Capture the cell that displays the provided text and extract its [X, Y] central coordinate. 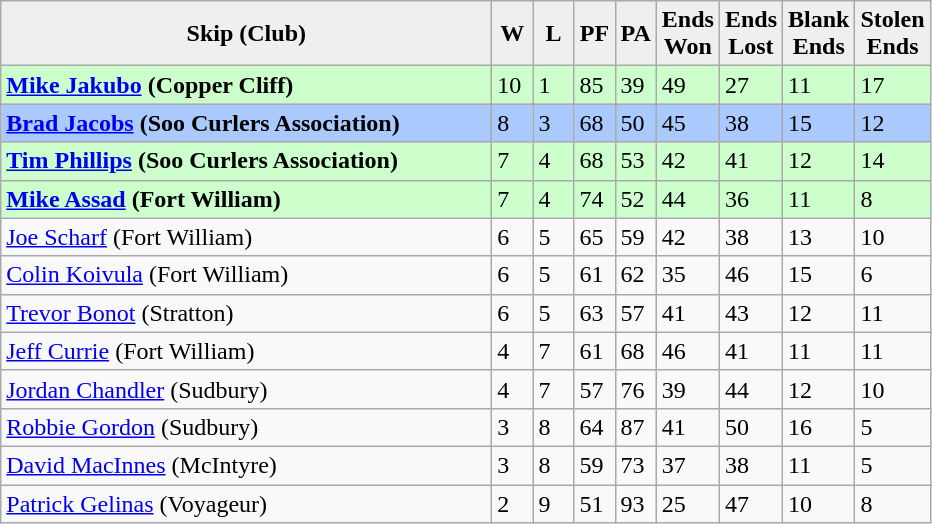
Jeff Currie (Fort William) [246, 351]
53 [636, 161]
1 [554, 85]
43 [750, 313]
L [554, 34]
W [512, 34]
47 [750, 503]
16 [819, 427]
14 [892, 161]
Skip (Club) [246, 34]
27 [750, 85]
Ends Won [688, 34]
63 [594, 313]
9 [554, 503]
93 [636, 503]
Joe Scharf (Fort William) [246, 237]
David MacInnes (McIntyre) [246, 465]
64 [594, 427]
45 [688, 123]
Robbie Gordon (Sudbury) [246, 427]
17 [892, 85]
Stolen Ends [892, 34]
85 [594, 85]
Trevor Bonot (Stratton) [246, 313]
65 [594, 237]
Patrick Gelinas (Voyageur) [246, 503]
13 [819, 237]
51 [594, 503]
Jordan Chandler (Sudbury) [246, 389]
PF [594, 34]
76 [636, 389]
2 [512, 503]
35 [688, 275]
36 [750, 199]
PA [636, 34]
Mike Jakubo (Copper Cliff) [246, 85]
87 [636, 427]
49 [688, 85]
Tim Phillips (Soo Curlers Association) [246, 161]
73 [636, 465]
Brad Jacobs (Soo Curlers Association) [246, 123]
Ends Lost [750, 34]
62 [636, 275]
74 [594, 199]
Mike Assad (Fort William) [246, 199]
Colin Koivula (Fort William) [246, 275]
37 [688, 465]
25 [688, 503]
Blank Ends [819, 34]
52 [636, 199]
